Output the [x, y] coordinate of the center of the cell containing the given text.  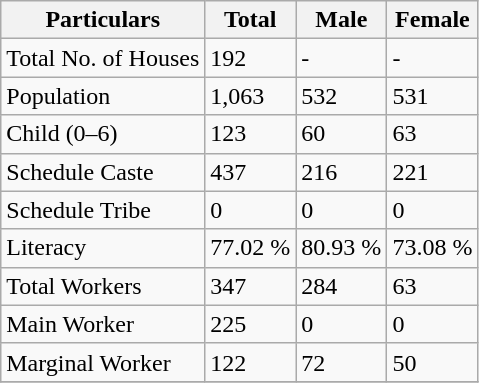
Female [432, 20]
437 [250, 172]
225 [250, 324]
284 [342, 286]
60 [342, 134]
Marginal Worker [103, 362]
72 [342, 362]
531 [432, 96]
Male [342, 20]
Child (0–6) [103, 134]
221 [432, 172]
347 [250, 286]
Particulars [103, 20]
Main Worker [103, 324]
Schedule Tribe [103, 210]
Total [250, 20]
50 [432, 362]
123 [250, 134]
Total Workers [103, 286]
1,063 [250, 96]
77.02 % [250, 248]
Schedule Caste [103, 172]
Population [103, 96]
216 [342, 172]
Literacy [103, 248]
532 [342, 96]
122 [250, 362]
73.08 % [432, 248]
192 [250, 58]
Total No. of Houses [103, 58]
80.93 % [342, 248]
